Provide the [X, Y] coordinate of the cell's center where the given text is located.  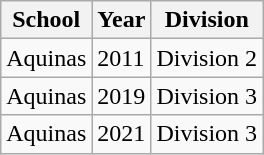
Division 2 [207, 58]
Year [122, 20]
Division [207, 20]
2011 [122, 58]
2019 [122, 96]
School [46, 20]
2021 [122, 134]
